From the cell containing the given text, extract its center point as [x, y] coordinate. 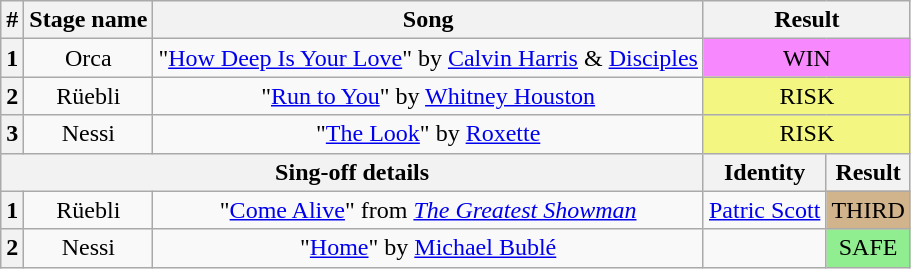
THIRD [868, 210]
"How Deep Is Your Love" by Calvin Harris & Disciples [428, 58]
Identity [764, 172]
# [12, 20]
3 [12, 134]
Stage name [88, 20]
"The Look" by Roxette [428, 134]
Orca [88, 58]
SAFE [868, 248]
WIN [806, 58]
"Run to You" by Whitney Houston [428, 96]
"Home" by Michael Bublé [428, 248]
Patric Scott [764, 210]
Sing-off details [352, 172]
"Come Alive" from The Greatest Showman [428, 210]
Song [428, 20]
